Search for the cell housing the specified text and yield its [X, Y] center coordinate. 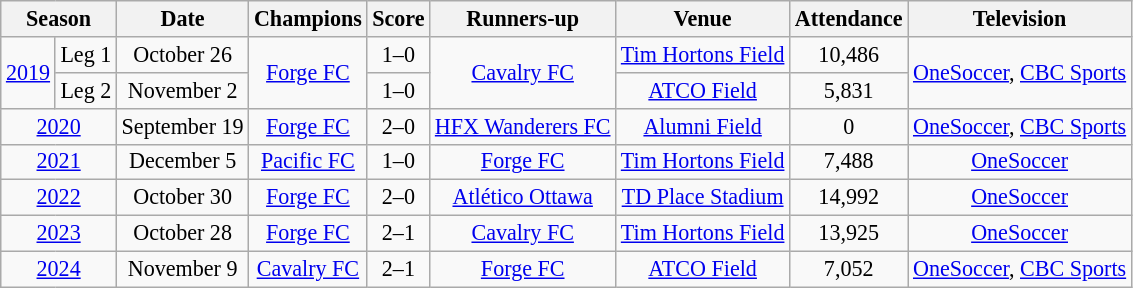
5,831 [849, 90]
2022 [59, 198]
2023 [59, 233]
Atlético Ottawa [523, 198]
TD Place Stadium [703, 198]
2019 [28, 72]
10,486 [849, 54]
14,992 [849, 198]
Date [182, 18]
2021 [59, 162]
October 28 [182, 233]
Pacific FC [308, 162]
13,925 [849, 233]
Score [398, 18]
HFX Wanderers FC [523, 126]
October 30 [182, 198]
Leg 2 [86, 90]
Television [1020, 18]
2020 [59, 126]
Leg 1 [86, 54]
December 5 [182, 162]
Alumni Field [703, 126]
0 [849, 126]
Runners-up [523, 18]
Champions [308, 18]
November 2 [182, 90]
Venue [703, 18]
September 19 [182, 126]
Season [59, 18]
October 26 [182, 54]
2024 [59, 269]
November 9 [182, 269]
7,488 [849, 162]
Attendance [849, 18]
7,052 [849, 269]
